Output the (X, Y) coordinate of the center of the cell containing the given text.  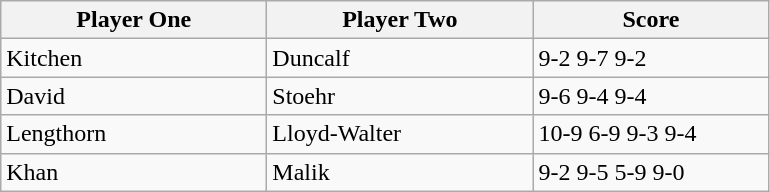
10-9 6-9 9-3 9-4 (651, 134)
Kitchen (134, 58)
Player Two (400, 20)
Malik (400, 172)
9-2 9-7 9-2 (651, 58)
Duncalf (400, 58)
Lengthorn (134, 134)
Lloyd-Walter (400, 134)
Khan (134, 172)
David (134, 96)
Score (651, 20)
9-2 9-5 5-9 9-0 (651, 172)
9-6 9-4 9-4 (651, 96)
Stoehr (400, 96)
Player One (134, 20)
